From the cell containing the given text, extract its center point as (x, y) coordinate. 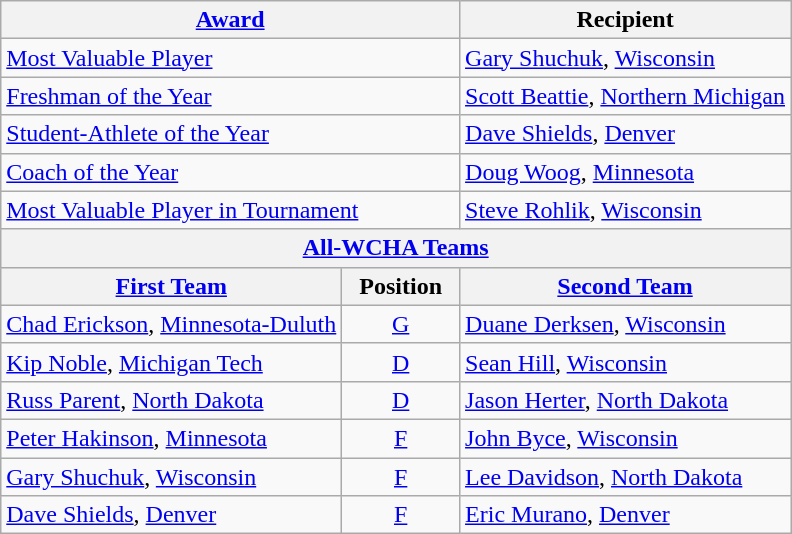
Student-Athlete of the Year (230, 134)
Coach of the Year (230, 172)
Recipient (626, 20)
Scott Beattie, Northern Michigan (626, 96)
Eric Murano, Denver (626, 515)
Duane Derksen, Wisconsin (626, 324)
Peter Hakinson, Minnesota (172, 438)
First Team (172, 286)
Kip Noble, Michigan Tech (172, 362)
Most Valuable Player (230, 58)
All-WCHA Teams (396, 248)
Second Team (626, 286)
Jason Herter, North Dakota (626, 400)
G (401, 324)
Chad Erickson, Minnesota-Duluth (172, 324)
Award (230, 20)
Steve Rohlik, Wisconsin (626, 210)
Position (401, 286)
Lee Davidson, North Dakota (626, 477)
Sean Hill, Wisconsin (626, 362)
John Byce, Wisconsin (626, 438)
Most Valuable Player in Tournament (230, 210)
Freshman of the Year (230, 96)
Doug Woog, Minnesota (626, 172)
Russ Parent, North Dakota (172, 400)
